Search for the cell housing the specified text and yield its [x, y] center coordinate. 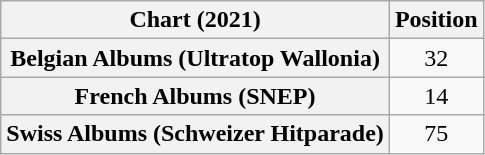
Position [436, 20]
Swiss Albums (Schweizer Hitparade) [196, 134]
French Albums (SNEP) [196, 96]
75 [436, 134]
14 [436, 96]
Belgian Albums (Ultratop Wallonia) [196, 58]
Chart (2021) [196, 20]
32 [436, 58]
